Find where the given text appears and provide that cell's center as [X, Y] coordinate. 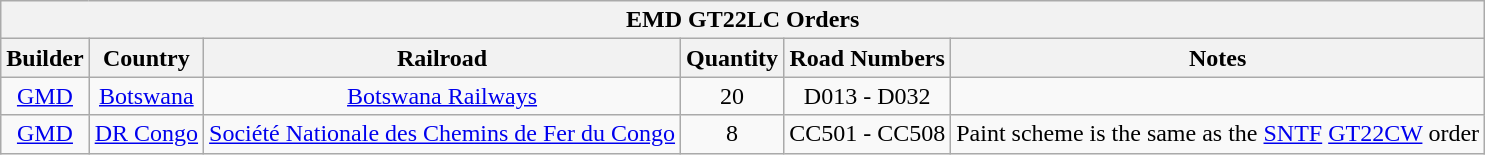
EMD GT22LC Orders [743, 20]
8 [732, 134]
Botswana [146, 96]
D013 - D032 [868, 96]
Paint scheme is the same as the SNTF GT22CW order [1218, 134]
Railroad [442, 58]
Botswana Railways [442, 96]
Builder [45, 58]
CC501 - CC508 [868, 134]
Notes [1218, 58]
DR Congo [146, 134]
Société Nationale des Chemins de Fer du Congo [442, 134]
Country [146, 58]
Road Numbers [868, 58]
Quantity [732, 58]
20 [732, 96]
